Detect which cell encompasses the target text, then output its (x, y) center coordinate. 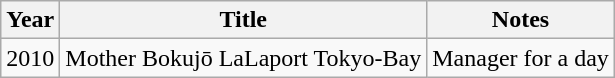
Year (30, 20)
Manager for a day (521, 58)
Mother Bokujō LaLaport Tokyo-Bay (244, 58)
Notes (521, 20)
2010 (30, 58)
Title (244, 20)
